Search for the cell housing the specified text and yield its (x, y) center coordinate. 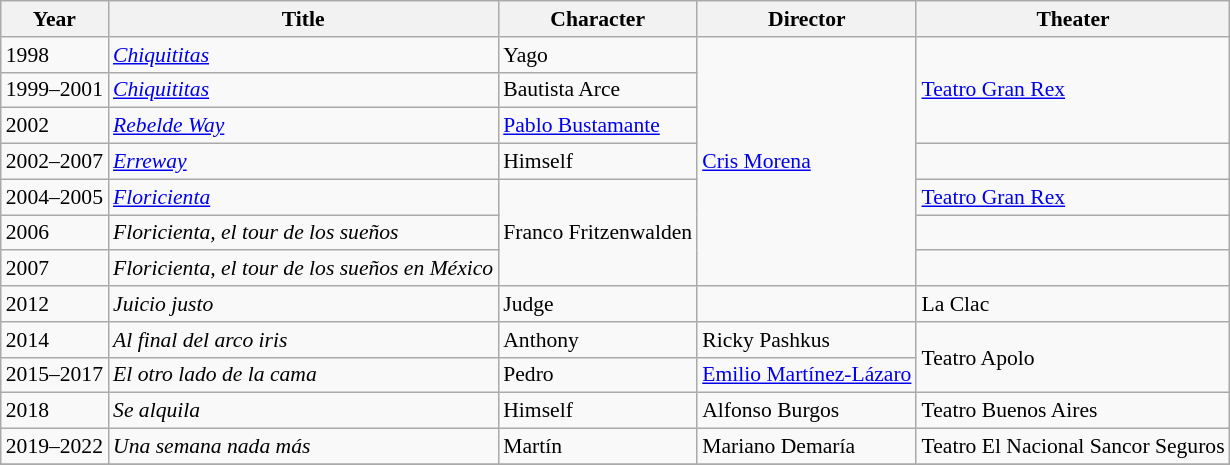
Una semana nada más (303, 447)
Floricienta, el tour de los sueños (303, 233)
Yago (598, 55)
Character (598, 19)
Juicio justo (303, 304)
Se alquila (303, 411)
2019–2022 (54, 447)
Mariano Demaría (806, 447)
2002 (54, 126)
2004–2005 (54, 197)
Teatro Buenos Aires (1072, 411)
2002–2007 (54, 162)
Theater (1072, 19)
Floricienta, el tour de los sueños en México (303, 269)
2007 (54, 269)
Anthony (598, 340)
Alfonso Burgos (806, 411)
Al final del arco iris (303, 340)
Title (303, 19)
Bautista Arce (598, 90)
1998 (54, 55)
La Clac (1072, 304)
Judge (598, 304)
Year (54, 19)
Pedro (598, 375)
Erreway (303, 162)
El otro lado de la cama (303, 375)
Ricky Pashkus (806, 340)
2015–2017 (54, 375)
1999–2001 (54, 90)
Cris Morena (806, 162)
2014 (54, 340)
Pablo Bustamante (598, 126)
Director (806, 19)
2006 (54, 233)
2018 (54, 411)
Teatro El Nacional Sancor Seguros (1072, 447)
Teatro Apolo (1072, 358)
Martín (598, 447)
2012 (54, 304)
Rebelde Way (303, 126)
Floricienta (303, 197)
Franco Fritzenwalden (598, 232)
Emilio Martínez-Lázaro (806, 375)
